Find where the given text appears and provide that cell's center as (x, y) coordinate. 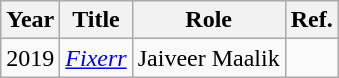
Ref. (312, 20)
Jaiveer Maalik (208, 58)
Fixerr (96, 58)
Title (96, 20)
Role (208, 20)
2019 (30, 58)
Year (30, 20)
